Extract the [x, y] coordinate from the center of the cell holding the provided text.  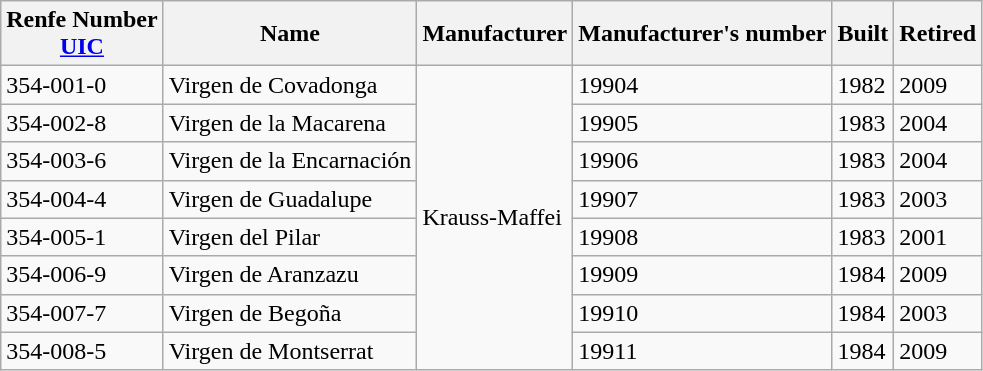
Virgen de Aranzazu [290, 275]
19906 [702, 161]
Virgen de la Macarena [290, 123]
19904 [702, 85]
1982 [863, 85]
354-004-4 [82, 199]
Virgen de Covadonga [290, 85]
Name [290, 34]
Virgen de la Encarnación [290, 161]
Manufacturer [495, 34]
19911 [702, 351]
354-002-8 [82, 123]
Virgen de Montserrat [290, 351]
19905 [702, 123]
Retired [938, 34]
354-005-1 [82, 237]
Manufacturer's number [702, 34]
19907 [702, 199]
Built [863, 34]
354-007-7 [82, 313]
19908 [702, 237]
Virgen de Begoña [290, 313]
Virgen del Pilar [290, 237]
Virgen de Guadalupe [290, 199]
Krauss-Maffei [495, 218]
354-001-0 [82, 85]
19910 [702, 313]
354-003-6 [82, 161]
354-006-9 [82, 275]
19909 [702, 275]
2001 [938, 237]
Renfe NumberUIC [82, 34]
354-008-5 [82, 351]
